Determine the [x, y] coordinate at the center of the cell enclosing the given text.  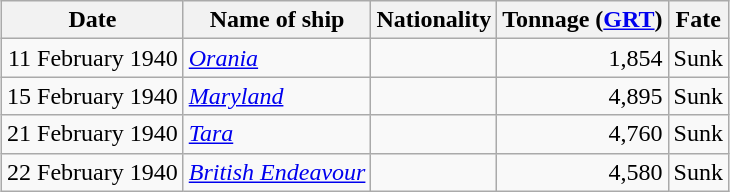
15 February 1940 [93, 96]
Maryland [277, 96]
4,580 [582, 172]
11 February 1940 [93, 58]
Tara [277, 134]
Name of ship [277, 20]
British Endeavour [277, 172]
Nationality [434, 20]
22 February 1940 [93, 172]
Orania [277, 58]
4,895 [582, 96]
Fate [698, 20]
Tonnage (GRT) [582, 20]
21 February 1940 [93, 134]
Date [93, 20]
4,760 [582, 134]
1,854 [582, 58]
